Return [X, Y] of the center of cell containing provided text 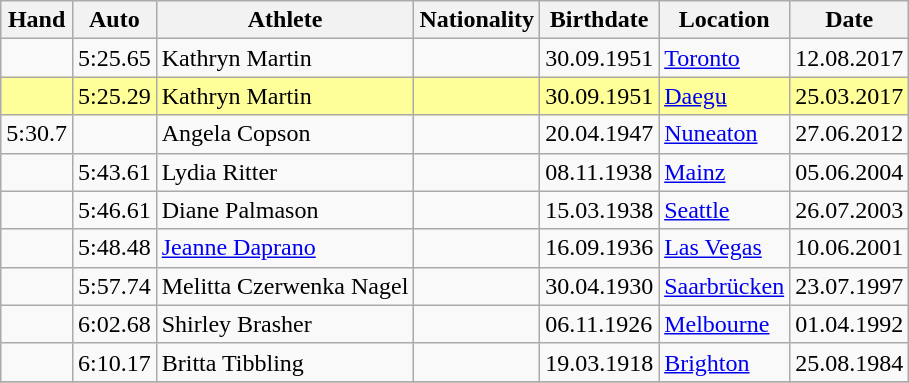
30.04.1930 [600, 286]
Jeanne Daprano [285, 248]
Athlete [285, 20]
5:43.61 [114, 172]
5:57.74 [114, 286]
5:48.48 [114, 248]
16.09.1936 [600, 248]
Location [724, 20]
25.03.2017 [850, 96]
Lydia Ritter [285, 172]
05.06.2004 [850, 172]
15.03.1938 [600, 210]
Hand [37, 20]
23.07.1997 [850, 286]
5:25.29 [114, 96]
12.08.2017 [850, 58]
Nuneaton [724, 134]
25.08.1984 [850, 362]
Melbourne [724, 324]
6:10.17 [114, 362]
08.11.1938 [600, 172]
Nationality [477, 20]
10.06.2001 [850, 248]
Brighton [724, 362]
Seattle [724, 210]
Date [850, 20]
19.03.1918 [600, 362]
01.04.1992 [850, 324]
Birthdate [600, 20]
20.04.1947 [600, 134]
6:02.68 [114, 324]
Saarbrücken [724, 286]
Diane Palmason [285, 210]
5:46.61 [114, 210]
27.06.2012 [850, 134]
Toronto [724, 58]
Daegu [724, 96]
Las Vegas [724, 248]
5:30.7 [37, 134]
5:25.65 [114, 58]
Mainz [724, 172]
06.11.1926 [600, 324]
Auto [114, 20]
Angela Copson [285, 134]
Melitta Czerwenka Nagel [285, 286]
Britta Tibbling [285, 362]
26.07.2003 [850, 210]
Shirley Brasher [285, 324]
